Capture the cell that displays the provided text and extract its (x, y) central coordinate. 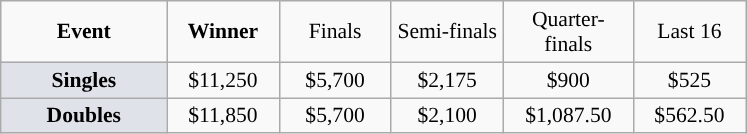
$1,087.50 (568, 116)
Semi-finals (447, 32)
Quarter-finals (568, 32)
Doubles (84, 116)
Winner (223, 32)
$11,250 (223, 80)
Singles (84, 80)
$2,175 (447, 80)
$11,850 (223, 116)
$2,100 (447, 116)
Last 16 (689, 32)
$900 (568, 80)
Finals (335, 32)
Event (84, 32)
$525 (689, 80)
$562.50 (689, 116)
